Capture the cell that displays the provided text and extract its [X, Y] central coordinate. 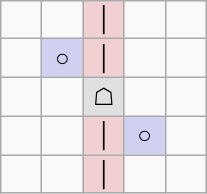
☖ [104, 97]
